Return [X, Y] of the center of cell containing provided text 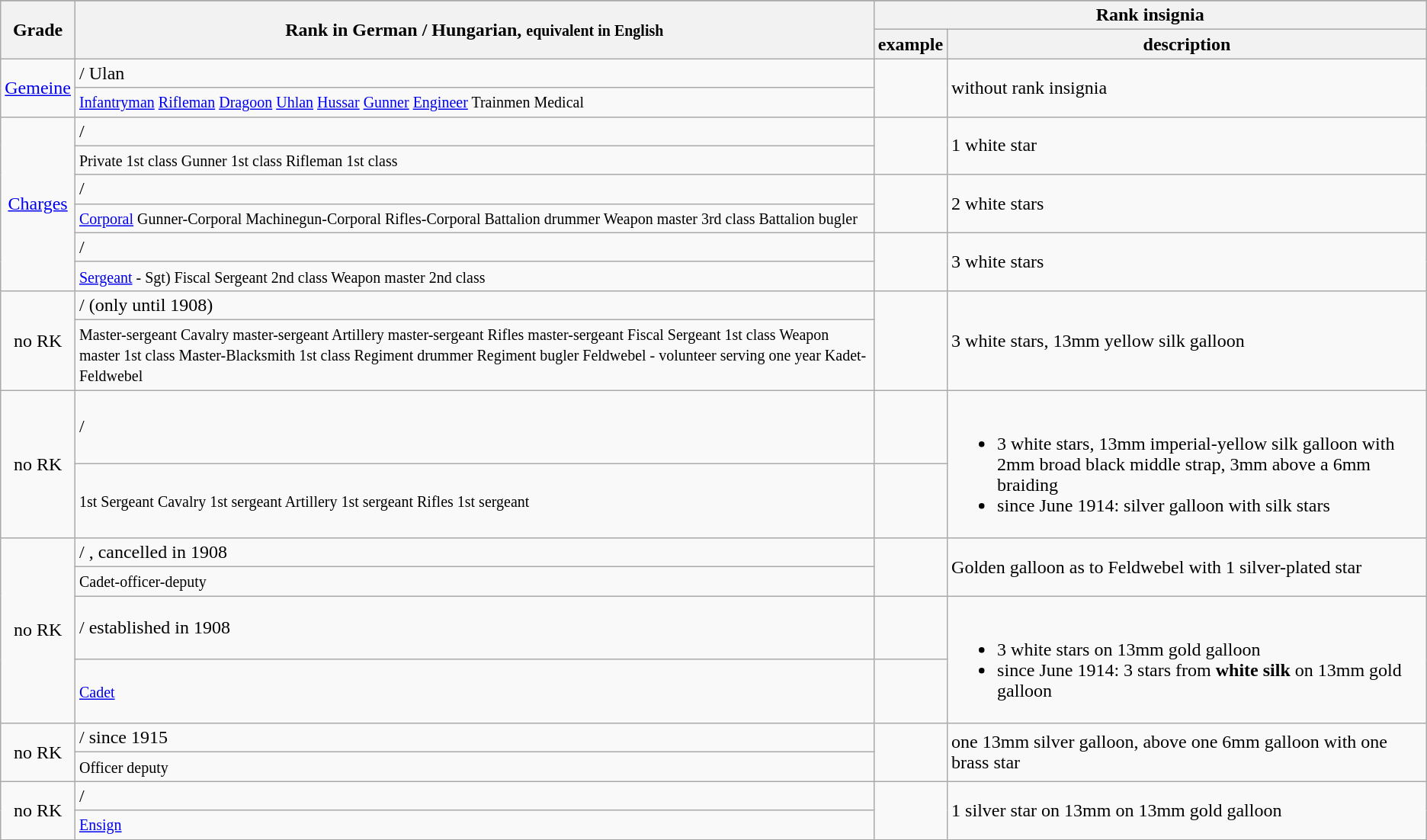
Officer deputy [474, 767]
3 white stars, 13mm yellow silk galloon [1188, 340]
Infantryman Rifleman Dragoon Uhlan Hussar Gunner Engineer Trainmen Medical [474, 102]
Sergeant - Sgt) Fiscal Sergeant 2nd class Weapon master 2nd class [474, 276]
/ established in 1908 [474, 628]
one 13mm silver galloon, above one 6mm galloon with one brass star [1188, 752]
1 white star [1188, 146]
Golden galloon as to Feldwebel with 1 silver-plated star [1188, 567]
Rank in German / Hungarian, equivalent in English [474, 30]
3 white stars on 13mm gold galloonsince June 1914: 3 stars from white silk on 13mm gold galloon [1188, 660]
Ensign [474, 825]
Rank insignia [1150, 15]
1st Sergeant Cavalry 1st sergeant Artillery 1st sergeant Rifles 1st sergeant [474, 502]
/ since 1915 [474, 738]
Charges [38, 204]
Private 1st class Gunner 1st class Rifleman 1st class [474, 160]
Cadet-officer-deputy [474, 582]
Corporal Gunner-Corporal Machinegun-Corporal Rifles-Corporal Battalion drummer Weapon master 3rd class Battalion bugler [474, 218]
/ , cancelled in 1908 [474, 553]
without rank insignia [1188, 88]
Cadet [474, 691]
description [1188, 44]
3 white stars [1188, 261]
2 white stars [1188, 204]
/ Ulan [474, 73]
Gemeine [38, 88]
/ (only until 1908) [474, 305]
Grade [38, 30]
1 silver star on 13mm on 13mm gold galloon [1188, 810]
example [910, 44]
